From the cell containing the given text, extract its center point as [x, y] coordinate. 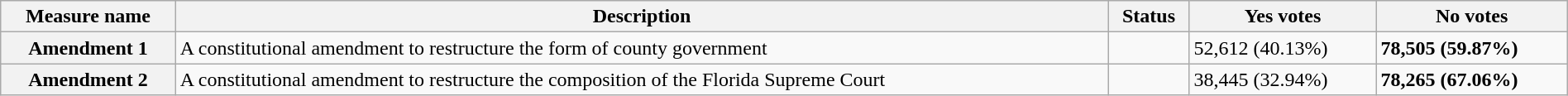
38,445 (32.94%) [1283, 79]
Yes votes [1283, 17]
78,265 (67.06%) [1472, 79]
52,612 (40.13%) [1283, 48]
Measure name [88, 17]
Amendment 1 [88, 48]
Description [642, 17]
A constitutional amendment to restructure the composition of the Florida Supreme Court [642, 79]
Amendment 2 [88, 79]
No votes [1472, 17]
Status [1149, 17]
78,505 (59.87%) [1472, 48]
A constitutional amendment to restructure the form of county government [642, 48]
